Locate the cell with the specified text and output its (X, Y) center coordinate. 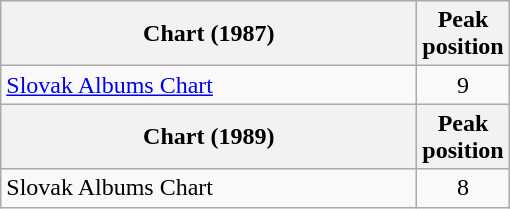
Chart (1989) (209, 136)
Chart (1987) (209, 34)
9 (463, 85)
8 (463, 188)
